Return the [X, Y] coordinate for the center point of the cell that contains the specified text.  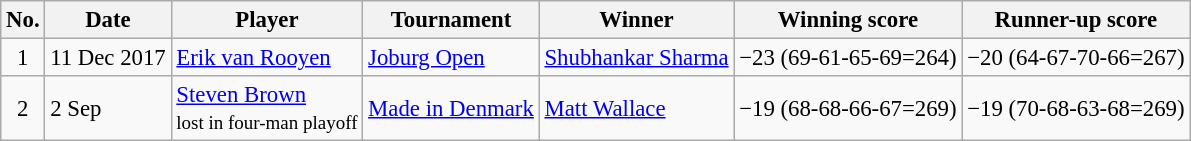
−20 (64-67-70-66=267) [1076, 58]
No. [23, 20]
Date [108, 20]
Winner [636, 20]
Joburg Open [451, 58]
Steven Brownlost in four-man playoff [267, 108]
11 Dec 2017 [108, 58]
Winning score [848, 20]
Matt Wallace [636, 108]
Erik van Rooyen [267, 58]
Made in Denmark [451, 108]
2 [23, 108]
Shubhankar Sharma [636, 58]
−19 (68-68-66-67=269) [848, 108]
−23 (69-61-65-69=264) [848, 58]
1 [23, 58]
Runner-up score [1076, 20]
2 Sep [108, 108]
−19 (70-68-63-68=269) [1076, 108]
Tournament [451, 20]
Player [267, 20]
